Pinpoint the cell where the given text exists, returning its [x, y] midpoint coordinate. 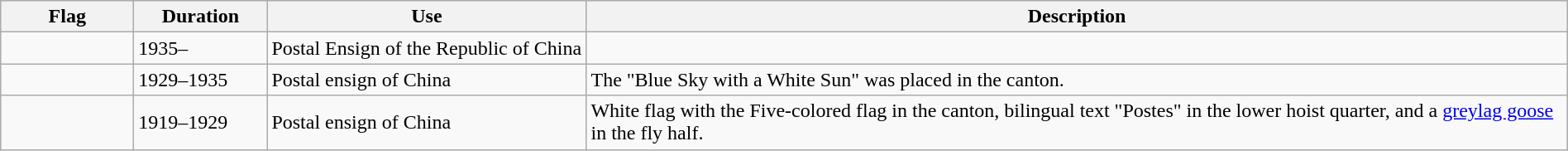
Use [427, 17]
Postal Ensign of the Republic of China [427, 48]
White flag with the Five-colored flag in the canton, bilingual text "Postes" in the lower hoist quarter, and a greylag goose in the fly half. [1077, 123]
Duration [200, 17]
1919–1929 [200, 123]
Flag [68, 17]
Description [1077, 17]
The "Blue Sky with a White Sun" was placed in the canton. [1077, 80]
1929–1935 [200, 80]
1935– [200, 48]
